Output the (X, Y) coordinate of the center of the cell containing the given text.  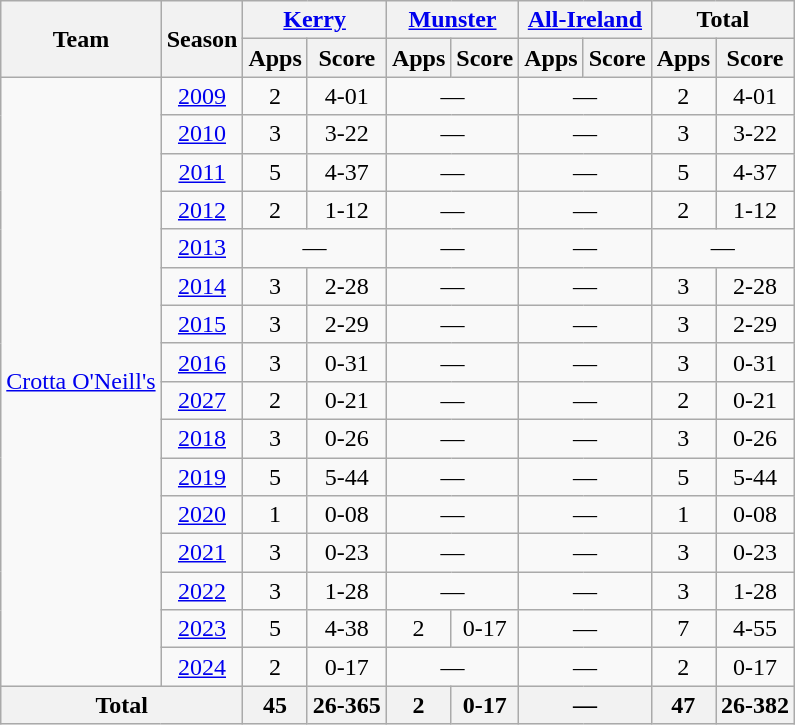
2014 (202, 286)
Crotta O'Neill's (81, 382)
2023 (202, 629)
4-38 (346, 629)
All-Ireland (585, 20)
2021 (202, 553)
2022 (202, 591)
26-365 (346, 705)
2012 (202, 210)
45 (275, 705)
Kerry (314, 20)
2019 (202, 477)
2024 (202, 667)
Season (202, 39)
Munster (452, 20)
Team (81, 39)
2016 (202, 362)
2015 (202, 324)
2011 (202, 172)
2020 (202, 515)
2010 (202, 134)
2013 (202, 248)
26-382 (756, 705)
47 (683, 705)
2027 (202, 400)
2018 (202, 438)
7 (683, 629)
4-55 (756, 629)
2009 (202, 96)
